Output the [X, Y] coordinate of the center of the cell containing the given text.  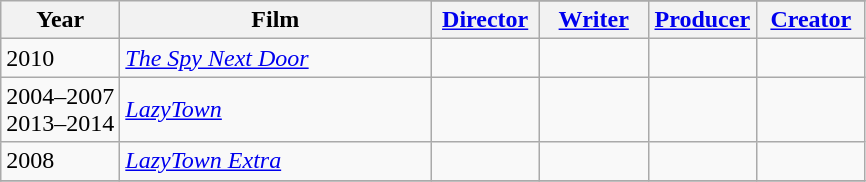
2004–20072013–2014 [60, 110]
Film [276, 20]
2010 [60, 58]
2008 [60, 161]
Producer [702, 20]
Year [60, 20]
LazyTown Extra [276, 161]
The Spy Next Door [276, 58]
Director [486, 20]
Creator [812, 20]
LazyTown [276, 110]
Writer [594, 20]
